Locate the cell with the specified text and output its [X, Y] center coordinate. 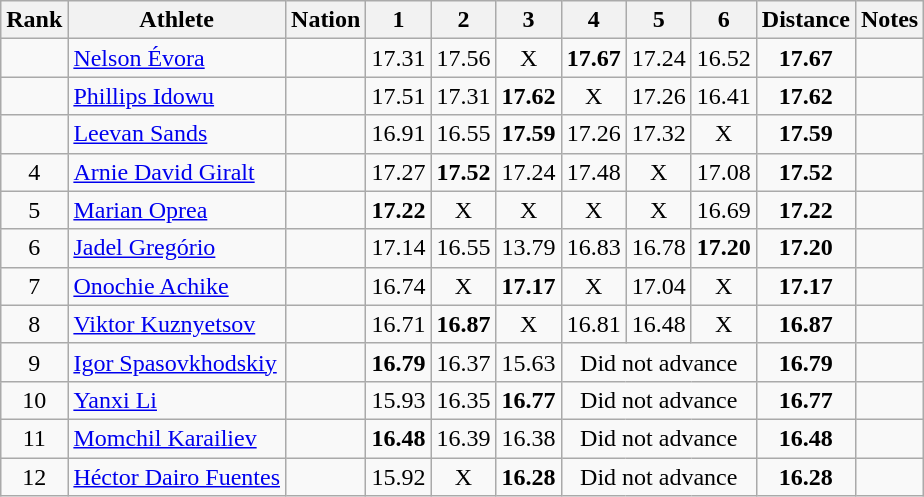
16.52 [724, 58]
Leevan Sands [177, 134]
16.91 [398, 134]
16.41 [724, 96]
Jadel Gregório [177, 248]
Athlete [177, 20]
2 [464, 20]
Onochie Achike [177, 286]
17.56 [464, 58]
16.39 [464, 438]
Phillips Idowu [177, 96]
Distance [806, 20]
Igor Spasovkhodskiy [177, 362]
16.81 [594, 324]
17.04 [658, 286]
Yanxi Li [177, 400]
16.35 [464, 400]
Nation [326, 20]
17.27 [398, 172]
Notes [889, 20]
Momchil Karailiev [177, 438]
10 [34, 400]
15.93 [398, 400]
17.08 [724, 172]
7 [34, 286]
15.63 [528, 362]
Arnie David Giralt [177, 172]
16.38 [528, 438]
17.51 [398, 96]
3 [528, 20]
15.92 [398, 477]
1 [398, 20]
16.69 [724, 210]
9 [34, 362]
17.32 [658, 134]
Viktor Kuznyetsov [177, 324]
17.14 [398, 248]
13.79 [528, 248]
Héctor Dairo Fuentes [177, 477]
8 [34, 324]
16.71 [398, 324]
Nelson Évora [177, 58]
16.78 [658, 248]
16.83 [594, 248]
11 [34, 438]
12 [34, 477]
Marian Oprea [177, 210]
16.74 [398, 286]
16.37 [464, 362]
Rank [34, 20]
17.48 [594, 172]
